Search for the cell housing the specified text and yield its (x, y) center coordinate. 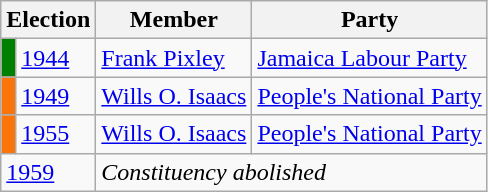
1949 (56, 96)
Election (48, 20)
1955 (56, 134)
Member (174, 20)
1959 (48, 172)
Party (370, 20)
Jamaica Labour Party (370, 58)
Constituency abolished (292, 172)
Frank Pixley (174, 58)
1944 (56, 58)
